Return (x, y) of the center of cell containing provided text 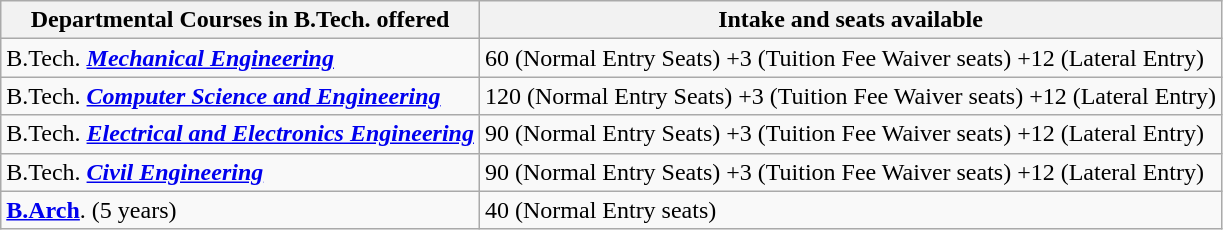
120 (Normal Entry Seats) +3 (Tuition Fee Waiver seats) +12 (Lateral Entry) (850, 96)
Departmental Courses in B.Tech. offered (240, 20)
B.Arch. (5 years) (240, 210)
Intake and seats available (850, 20)
40 (Normal Entry seats) (850, 210)
B.Tech. Electrical and Electronics Engineering (240, 134)
B.Tech. Computer Science and Engineering (240, 96)
B.Tech. Civil Engineering (240, 172)
60 (Normal Entry Seats) +3 (Tuition Fee Waiver seats) +12 (Lateral Entry) (850, 58)
B.Tech. Mechanical Engineering (240, 58)
